Provide the [X, Y] coordinate of the cell's center where the given text is located.  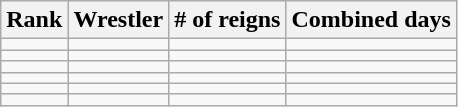
Rank [34, 20]
Combined days [371, 20]
# of reigns [228, 20]
Wrestler [118, 20]
